Capture the cell that displays the provided text and extract its (X, Y) central coordinate. 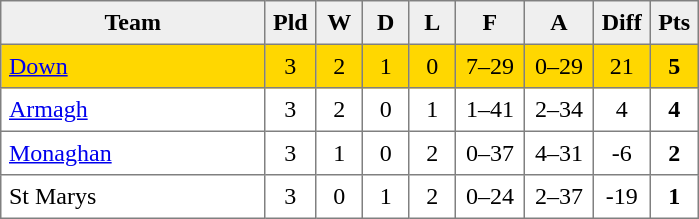
Pts (674, 23)
0–29 (558, 66)
Monaghan (133, 153)
-6 (621, 153)
Team (133, 23)
4–31 (558, 153)
2–37 (558, 197)
2–34 (558, 110)
F (490, 23)
7–29 (490, 66)
Diff (621, 23)
D (385, 23)
Pld (290, 23)
A (558, 23)
1–41 (490, 110)
0–37 (490, 153)
0–24 (490, 197)
St Marys (133, 197)
Down (133, 66)
L (432, 23)
W (339, 23)
-19 (621, 197)
Armagh (133, 110)
5 (674, 66)
21 (621, 66)
